Identify which cell holds the provided text, then report its (X, Y) central coordinate. 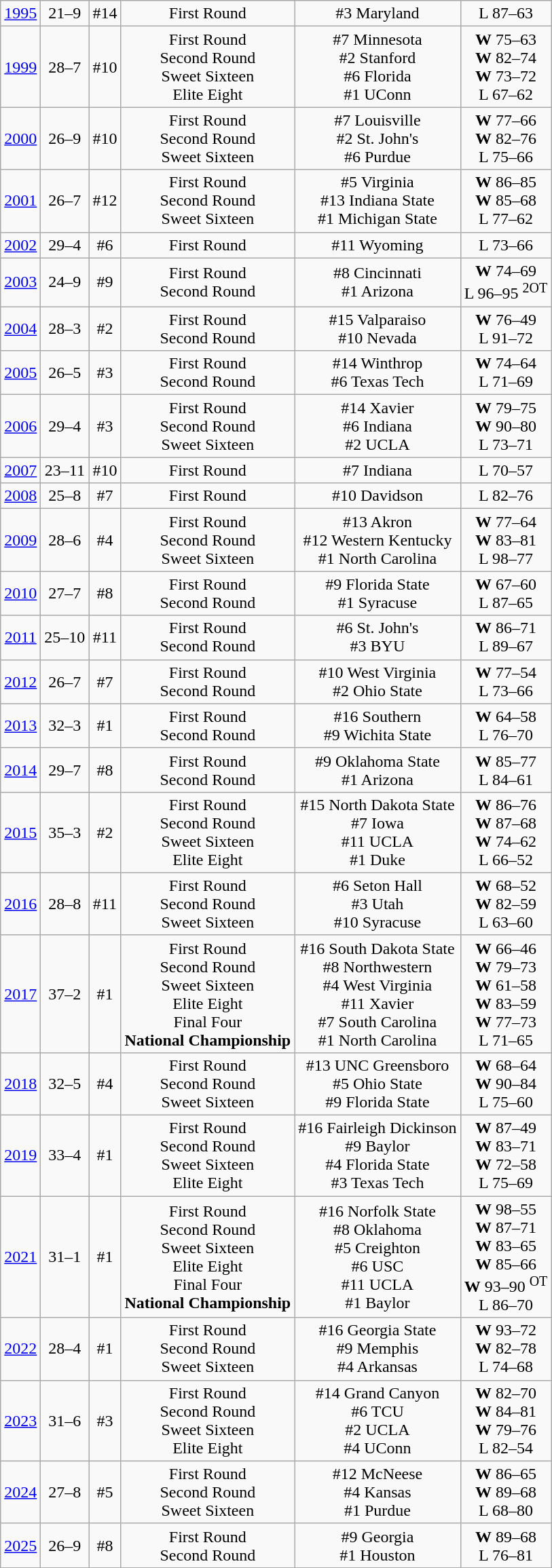
W 68–52W 82–59L 63–60 (506, 904)
2023 (20, 1421)
W 66–46W 79–73W 61–58W 83–59W 77–73L 71–65 (506, 993)
#3 Maryland (378, 14)
#10 Davidson (378, 496)
2011 (20, 638)
#5 Virginia#13 Indiana State#1 Michigan State (378, 201)
W 87–49W 83–71W 72–58L 75–69 (506, 1156)
#15 Valparaiso#10 Nevada (378, 328)
#13 UNC Greensboro#5 Ohio State#9 Florida State (378, 1084)
#7 Louisville#2 St. John's#6 Purdue (378, 138)
#16 Georgia State#9 Memphis#4 Arkansas (378, 1349)
#12 McNeese#4 Kansas#1 Purdue (378, 1492)
#12 (105, 201)
35–3 (65, 832)
27–8 (65, 1492)
#8 Cincinnati#1 Arizona (378, 282)
W 93–72 W 82–78 L 74–68 (506, 1349)
#16 Fairleigh Dickinson#9 Baylor#4 Florida State#3 Texas Tech (378, 1156)
#6 St. John's#3 BYU (378, 638)
2010 (20, 593)
W 68–64W 90–84 L 75–60 (506, 1084)
#9 (105, 282)
2024 (20, 1492)
31–6 (65, 1421)
2008 (20, 496)
#6 (105, 245)
27–7 (65, 593)
#14 Xavier#6 Indiana#2 UCLA (378, 426)
W 85–77L 84–61 (506, 769)
#13 Akron#12 Western Kentucky#1 North Carolina (378, 540)
32–3 (65, 726)
W 75–63W 82–74W 73–72L 67–62 (506, 66)
1995 (20, 14)
2001 (20, 201)
W 76–49L 91–72 (506, 328)
W 77–66W 82–76L 75–66 (506, 138)
W 98–55W 87–71W 83–65W 85–66W 93–90 OTL 86–70 (506, 1257)
2015 (20, 832)
25–8 (65, 496)
24–9 (65, 282)
#7 Minnesota#2 Stanford#6 Florida#1 UConn (378, 66)
26–5 (65, 373)
29–7 (65, 769)
#9 Georgia#1 Houston (378, 1546)
32–5 (65, 1084)
2007 (20, 470)
2002 (20, 245)
W 79–75W 90–80 L 73–71 (506, 426)
L 70–57 (506, 470)
21–9 (65, 14)
L 82–76 (506, 496)
#7 Indiana (378, 470)
2018 (20, 1084)
#9 Oklahoma State#1 Arizona (378, 769)
L 87–63 (506, 14)
#14 Winthrop#6 Texas Tech (378, 373)
2005 (20, 373)
2006 (20, 426)
28–4 (65, 1349)
#14 (105, 14)
2016 (20, 904)
W 86–76W 87–68W 74–62L 66–52 (506, 832)
W 77–54L 73–66 (506, 681)
L 73–66 (506, 245)
28–6 (65, 540)
31–1 (65, 1257)
W 89–68L 76–81 (506, 1546)
25–10 (65, 638)
28–3 (65, 328)
2021 (20, 1257)
W 86–65W 89–68L 68–80 (506, 1492)
W 82–70 W 84–81 W 79–76 L 82–54 (506, 1421)
28–8 (65, 904)
#16 South Dakota State#8 Northwestern#4 West Virginia#11 Xavier#7 South Carolina#1 North Carolina (378, 993)
W 74–69L 96–95 2OT (506, 282)
W 86–71L 89–67 (506, 638)
#6 Seton Hall#3 Utah#10 Syracuse (378, 904)
#16 Norfolk State#8 Oklahoma#5 Creighton#6 USC#11 UCLA#1 Baylor (378, 1257)
2019 (20, 1156)
1999 (20, 66)
2022 (20, 1349)
33–4 (65, 1156)
23–11 (65, 470)
#11 Wyoming (378, 245)
#10 West Virginia#2 Ohio State (378, 681)
#9 Florida State#1 Syracuse (378, 593)
2004 (20, 328)
#15 North Dakota State#7 Iowa#11 UCLA#1 Duke (378, 832)
W 86–85W 85–68L 77–62 (506, 201)
#14 Grand Canyon#6 TCU#2 UCLA#4 UConn (378, 1421)
2012 (20, 681)
28–7 (65, 66)
2017 (20, 993)
W 67–60L 87–65 (506, 593)
W 77–64W 83–81L 98–77 (506, 540)
2009 (20, 540)
2013 (20, 726)
2014 (20, 769)
#5 (105, 1492)
2000 (20, 138)
2025 (20, 1546)
W 64–58L 76–70 (506, 726)
W 74–64L 71–69 (506, 373)
2003 (20, 282)
#16 Southern#9 Wichita State (378, 726)
37–2 (65, 993)
